From the cell containing the given text, extract its center point as [X, Y] coordinate. 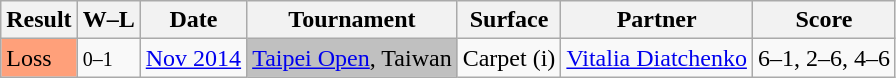
Vitalia Diatchenko [657, 58]
Partner [657, 20]
Tournament [352, 20]
Date [193, 20]
Carpet (i) [509, 58]
Surface [509, 20]
Result [39, 20]
Nov 2014 [193, 58]
W–L [108, 20]
6–1, 2–6, 4–6 [824, 58]
0–1 [108, 58]
Loss [39, 58]
Score [824, 20]
Taipei Open, Taiwan [352, 58]
